Locate the cell with the specified text and output its (x, y) center coordinate. 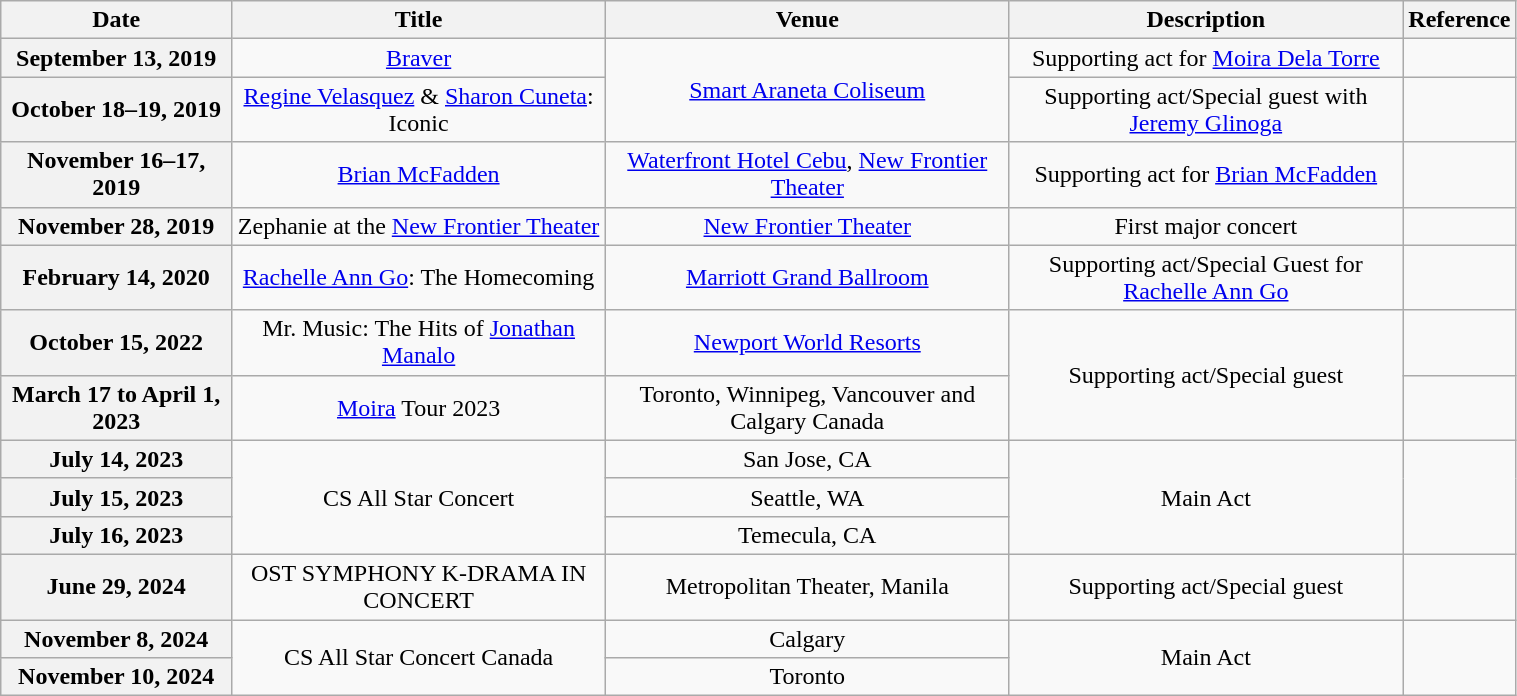
Supporting act for Moira Dela Torre (1206, 58)
Toronto (808, 677)
Newport World Resorts (808, 342)
Waterfront Hotel Cebu, New Frontier Theater (808, 174)
Moira Tour 2023 (419, 408)
November 16–17, 2019 (116, 174)
February 14, 2020 (116, 278)
Temecula, CA (808, 535)
Seattle, WA (808, 497)
Calgary (808, 639)
Metropolitan Theater, Manila (808, 586)
November 28, 2019 (116, 226)
Title (419, 20)
July 15, 2023 (116, 497)
Reference (1460, 20)
Mr. Music: The Hits of Jonathan Manalo (419, 342)
San Jose, CA (808, 459)
First major concert (1206, 226)
Rachelle Ann Go: The Homecoming (419, 278)
CS All Star Concert Canada (419, 658)
Supporting act/Special Guest for Rachelle Ann Go (1206, 278)
Smart Araneta Coliseum (808, 90)
Toronto, Winnipeg, Vancouver and Calgary Canada (808, 408)
Zephanie at the New Frontier Theater (419, 226)
Braver (419, 58)
Marriott Grand Ballroom (808, 278)
OST SYMPHONY K-DRAMA IN CONCERT (419, 586)
November 8, 2024 (116, 639)
New Frontier Theater (808, 226)
Date (116, 20)
July 16, 2023 (116, 535)
October 15, 2022 (116, 342)
June 29, 2024 (116, 586)
September 13, 2019 (116, 58)
Brian McFadden (419, 174)
July 14, 2023 (116, 459)
November 10, 2024 (116, 677)
Supporting act for Brian McFadden (1206, 174)
Regine Velasquez & Sharon Cuneta: Iconic (419, 110)
October 18–19, 2019 (116, 110)
Venue (808, 20)
March 17 to April 1, 2023 (116, 408)
CS All Star Concert (419, 497)
Supporting act/Special guest with Jeremy Glinoga (1206, 110)
Description (1206, 20)
